From the cell containing the given text, extract its center point as (x, y) coordinate. 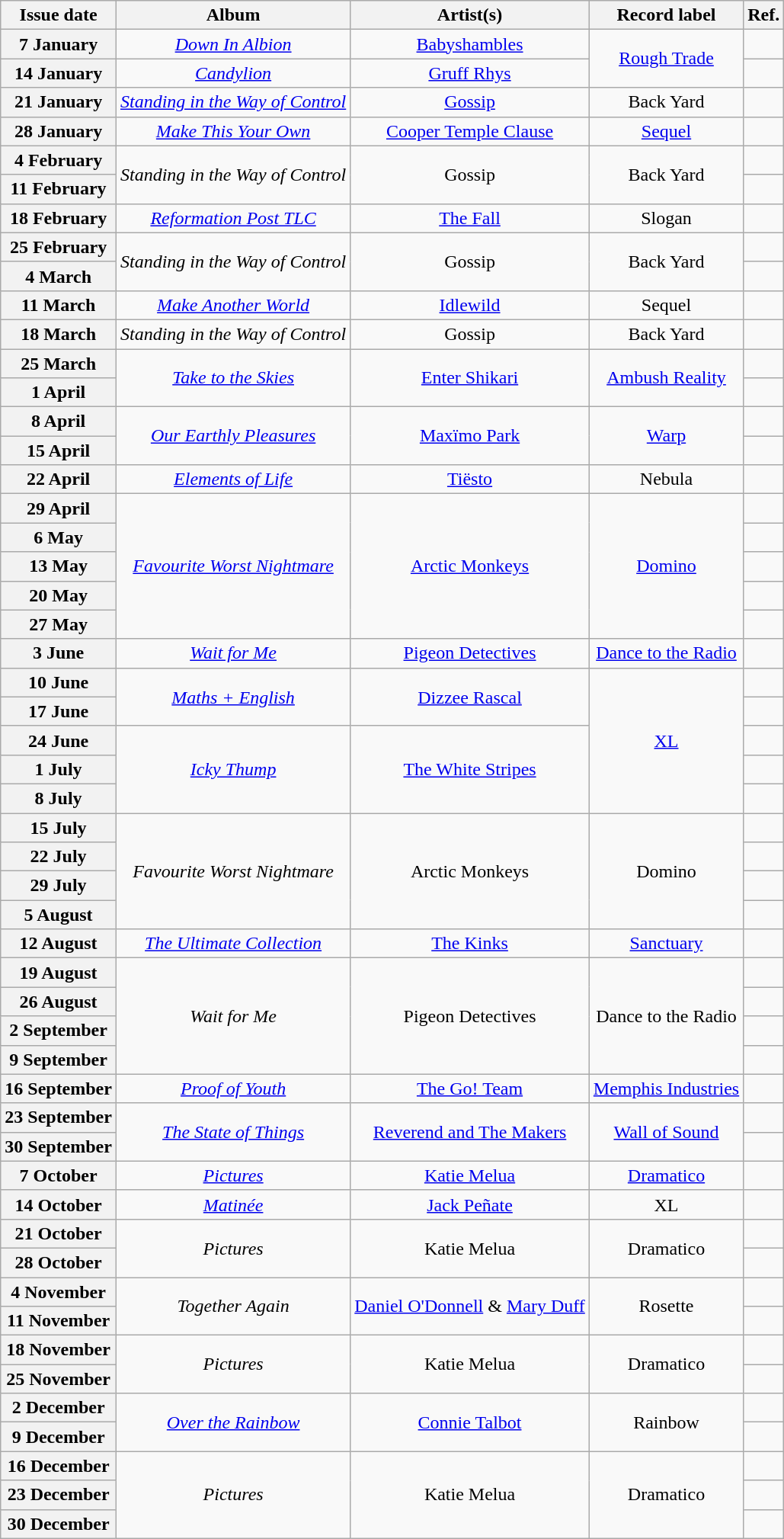
13 May (59, 566)
Rosette (666, 1307)
26 August (59, 1002)
14 October (59, 1204)
Ambush Reality (666, 378)
15 April (59, 450)
17 June (59, 711)
7 October (59, 1175)
2 December (59, 1408)
Our Earthly Pleasures (233, 436)
25 November (59, 1379)
Reformation Post TLC (233, 218)
Daniel O'Donnell & Mary Duff (470, 1307)
Matinée (233, 1204)
4 February (59, 160)
24 June (59, 740)
14 January (59, 73)
Memphis Industries (666, 1089)
Ref. (763, 15)
22 July (59, 857)
Make This Your Own (233, 131)
Cooper Temple Clause (470, 131)
Idlewild (470, 305)
10 June (59, 682)
15 July (59, 827)
Rough Trade (666, 59)
Proof of Youth (233, 1089)
Maxïmo Park (470, 436)
28 January (59, 131)
9 September (59, 1060)
23 September (59, 1117)
1 July (59, 769)
16 September (59, 1089)
Over the Rainbow (233, 1422)
4 March (59, 276)
21 January (59, 102)
Babyshambles (470, 44)
Rainbow (666, 1422)
Make Another World (233, 305)
Slogan (666, 218)
2 September (59, 1031)
7 January (59, 44)
Wall of Sound (666, 1132)
30 September (59, 1146)
8 April (59, 422)
Together Again (233, 1307)
Elements of Life (233, 479)
Icky Thump (233, 769)
Take to the Skies (233, 378)
The Fall (470, 218)
4 November (59, 1292)
18 February (59, 218)
25 February (59, 247)
Connie Talbot (470, 1422)
28 October (59, 1262)
1 April (59, 393)
21 October (59, 1233)
18 November (59, 1350)
16 December (59, 1466)
19 August (59, 973)
Warp (666, 436)
29 July (59, 886)
Gruff Rhys (470, 73)
The Kinks (470, 944)
27 May (59, 624)
23 December (59, 1495)
12 August (59, 944)
9 December (59, 1437)
11 November (59, 1321)
6 May (59, 537)
Issue date (59, 15)
Enter Shikari (470, 378)
22 April (59, 479)
Nebula (666, 479)
3 June (59, 653)
25 March (59, 364)
Jack Peñate (470, 1204)
20 May (59, 595)
The State of Things (233, 1132)
Down In Albion (233, 44)
Artist(s) (470, 15)
29 April (59, 508)
30 December (59, 1524)
5 August (59, 915)
The Ultimate Collection (233, 944)
Reverend and The Makers (470, 1132)
18 March (59, 334)
Sanctuary (666, 944)
The Go! Team (470, 1089)
Maths + English (233, 697)
Tiësto (470, 479)
The White Stripes (470, 769)
Album (233, 15)
11 February (59, 189)
11 March (59, 305)
Record label (666, 15)
Candylion (233, 73)
Dizzee Rascal (470, 697)
8 July (59, 798)
